Determine the (X, Y) coordinate at the center of the cell enclosing the given text.  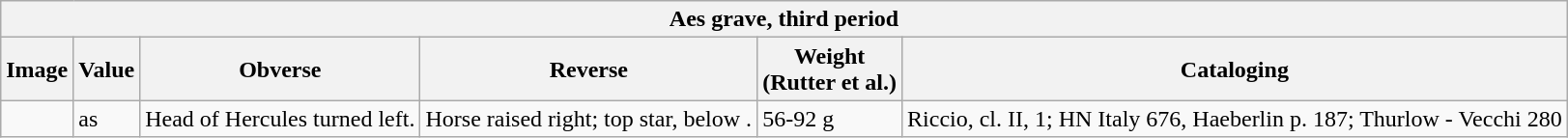
Obverse (280, 69)
56-92 g (830, 119)
Horse raised right; top star, below . (589, 119)
Image (37, 69)
Head of Hercules turned left. (280, 119)
Cataloging (1235, 69)
Riccio, cl. II, 1; HN Italy 676, Haeberlin p. 187; Thurlow - Vecchi 280 (1235, 119)
Aes grave, third period (784, 19)
Weight(Rutter et al.) (830, 69)
Reverse (589, 69)
Value (106, 69)
as (106, 119)
